Return [x, y] of the center of cell containing provided text 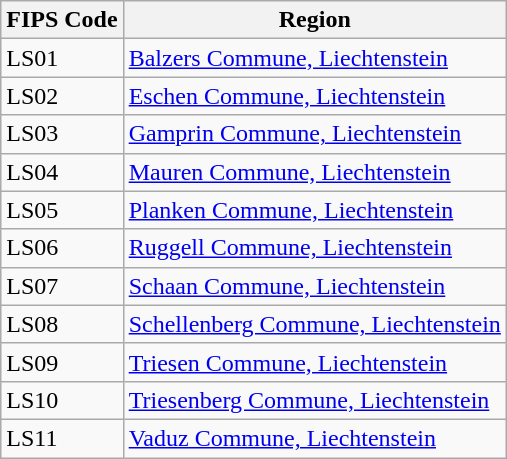
LS08 [62, 324]
Schaan Commune, Liechtenstein [314, 286]
FIPS Code [62, 20]
Triesenberg Commune, Liechtenstein [314, 400]
Planken Commune, Liechtenstein [314, 210]
Mauren Commune, Liechtenstein [314, 172]
Eschen Commune, Liechtenstein [314, 96]
LS04 [62, 172]
LS02 [62, 96]
LS11 [62, 438]
LS10 [62, 400]
Schellenberg Commune, Liechtenstein [314, 324]
LS06 [62, 248]
LS03 [62, 134]
Vaduz Commune, Liechtenstein [314, 438]
LS01 [62, 58]
LS07 [62, 286]
LS05 [62, 210]
Region [314, 20]
Ruggell Commune, Liechtenstein [314, 248]
LS09 [62, 362]
Gamprin Commune, Liechtenstein [314, 134]
Balzers Commune, Liechtenstein [314, 58]
Triesen Commune, Liechtenstein [314, 362]
